For the text-containing cell, return its midpoint in (X, Y) coordinate format. 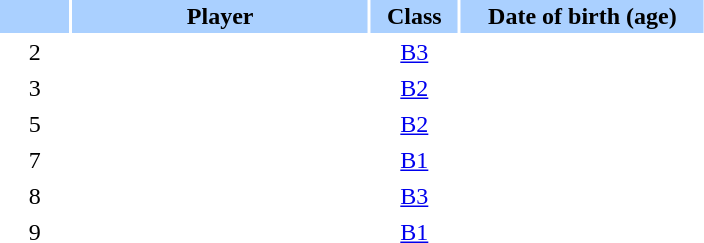
7 (34, 160)
Class (414, 16)
8 (34, 196)
3 (34, 88)
5 (34, 124)
Date of birth (age) (582, 16)
B1 (414, 160)
Player (220, 16)
2 (34, 52)
